Capture the cell that displays the provided text and extract its [X, Y] central coordinate. 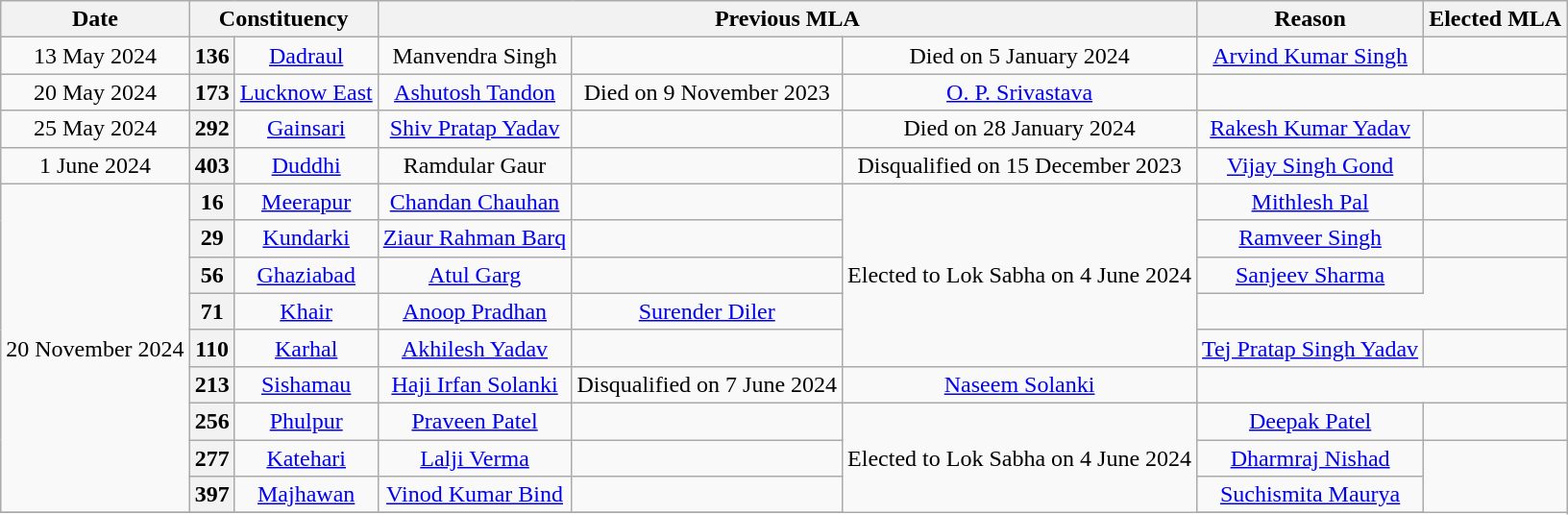
Previous MLA [787, 19]
110 [211, 348]
Ramveer Singh [1311, 238]
Naseem Solanki [1020, 384]
Haji Irfan Solanki [475, 384]
Disqualified on 15 December 2023 [1020, 165]
20 November 2024 [95, 348]
136 [211, 56]
25 May 2024 [95, 129]
Meerapur [306, 202]
Died on 28 January 2024 [1020, 129]
Dadraul [306, 56]
Ghaziabad [306, 275]
Died on 9 November 2023 [707, 92]
173 [211, 92]
Shiv Pratap Yadav [475, 129]
Rakesh Kumar Yadav [1311, 129]
Died on 5 January 2024 [1020, 56]
Lucknow East [306, 92]
Akhilesh Yadav [475, 348]
403 [211, 165]
Atul Garg [475, 275]
Sanjeev Sharma [1311, 275]
Lalji Verma [475, 458]
Surender Diler [707, 311]
Constituency [283, 19]
Deepak Patel [1311, 421]
Mithlesh Pal [1311, 202]
56 [211, 275]
Gainsari [306, 129]
Elected MLA [1495, 19]
Manvendra Singh [475, 56]
O. P. Srivastava [1020, 92]
71 [211, 311]
Ramdular Gaur [475, 165]
Chandan Chauhan [475, 202]
Sishamau [306, 384]
Praveen Patel [475, 421]
277 [211, 458]
Reason [1311, 19]
Suchismita Maurya [1311, 495]
1 June 2024 [95, 165]
Tej Pratap Singh Yadav [1311, 348]
Ashutosh Tandon [475, 92]
Duddhi [306, 165]
20 May 2024 [95, 92]
397 [211, 495]
16 [211, 202]
Ziaur Rahman Barq [475, 238]
13 May 2024 [95, 56]
Phulpur [306, 421]
Kundarki [306, 238]
Majhawan [306, 495]
Arvind Kumar Singh [1311, 56]
Katehari [306, 458]
Date [95, 19]
Khair [306, 311]
Disqualified on 7 June 2024 [707, 384]
Vinod Kumar Bind [475, 495]
Karhal [306, 348]
292 [211, 129]
29 [211, 238]
Anoop Pradhan [475, 311]
Dharmraj Nishad [1311, 458]
213 [211, 384]
Vijay Singh Gond [1311, 165]
256 [211, 421]
